For the text-containing cell, return its midpoint in (x, y) coordinate format. 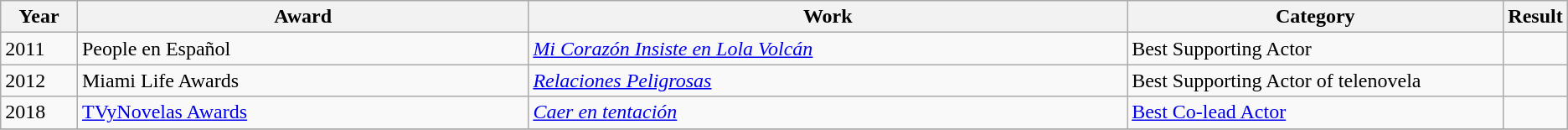
Best Supporting Actor of telenovela (1315, 81)
Result (1535, 17)
Caer en tentación (828, 112)
2011 (39, 49)
Category (1315, 17)
Miami Life Awards (302, 81)
TVyNovelas Awards (302, 112)
Year (39, 17)
Best Supporting Actor (1315, 49)
Best Co-lead Actor (1315, 112)
Award (302, 17)
Mi Corazón Insiste en Lola Volcán (828, 49)
2018 (39, 112)
Relaciones Peligrosas (828, 81)
People en Español (302, 49)
2012 (39, 81)
Work (828, 17)
